Output the [x, y] coordinate of the center of the cell containing the given text.  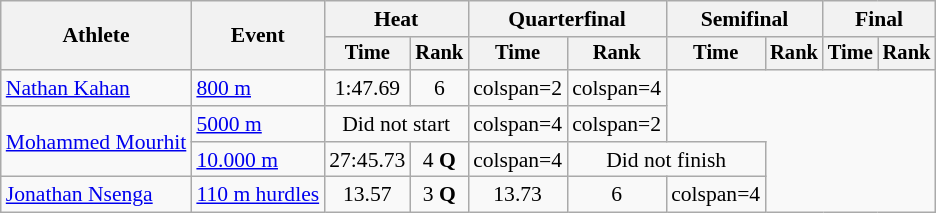
5000 m [258, 124]
Jonathan Nsenga [96, 195]
4 Q [439, 160]
Quarterfinal [567, 19]
3 Q [439, 195]
Athlete [96, 36]
Nathan Kahan [96, 88]
Event [258, 36]
10.000 m [258, 160]
Heat [396, 19]
Final [879, 19]
Did not start [396, 124]
13.57 [367, 195]
110 m hurdles [258, 195]
13.73 [518, 195]
800 m [258, 88]
Did not finish [666, 160]
1:47.69 [367, 88]
Mohammed Mourhit [96, 142]
27:45.73 [367, 160]
Semifinal [744, 19]
